Scan for the cell matching the given text and deliver its [X, Y] coordinate at center. 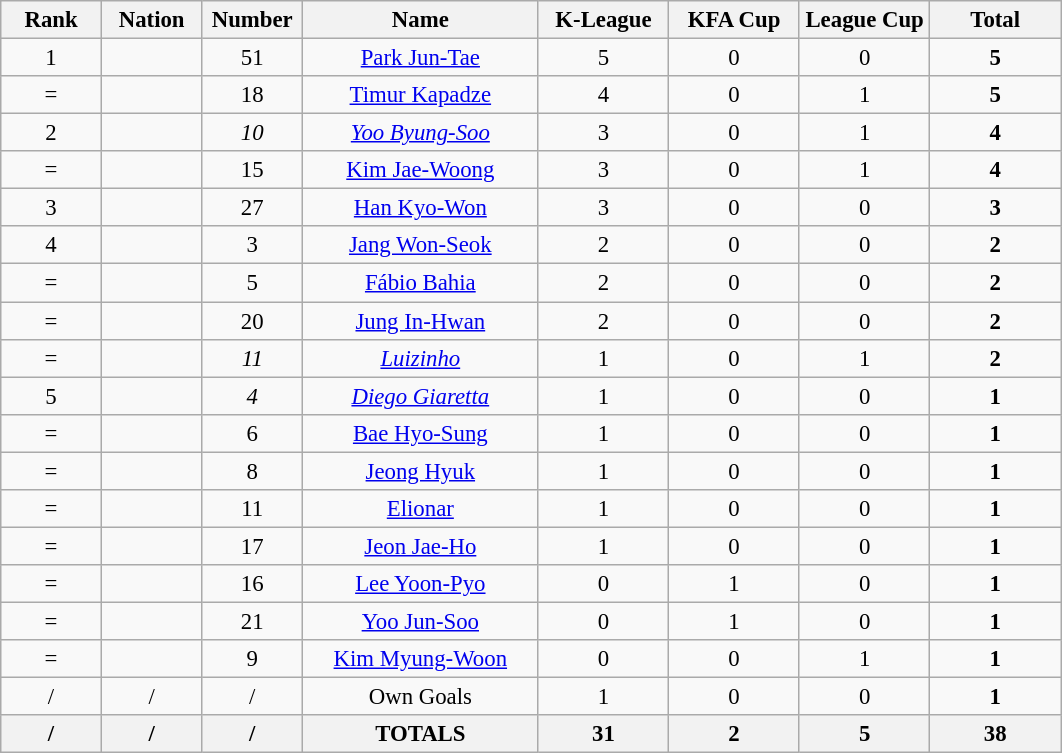
17 [252, 546]
38 [996, 734]
Timur Kapadze [421, 95]
15 [252, 170]
Diego Giaretta [421, 396]
Fábio Bahia [421, 283]
Park Jun-Tae [421, 58]
Han Kyo-Won [421, 208]
8 [252, 471]
Kim Myung-Woon [421, 659]
Bae Hyo-Sung [421, 433]
Nation [152, 20]
31 [604, 734]
Total [996, 20]
Yoo Jun-Soo [421, 621]
16 [252, 584]
10 [252, 133]
Number [252, 20]
Elionar [421, 509]
Own Goals [421, 697]
27 [252, 208]
Luizinho [421, 358]
Jeong Hyuk [421, 471]
6 [252, 433]
Jeon Jae-Ho [421, 546]
Lee Yoon-Pyo [421, 584]
Yoo Byung-Soo [421, 133]
KFA Cup [734, 20]
League Cup [864, 20]
Jung In-Hwan [421, 321]
K-League [604, 20]
Name [421, 20]
51 [252, 58]
Kim Jae-Woong [421, 170]
TOTALS [421, 734]
18 [252, 95]
21 [252, 621]
Jang Won-Seok [421, 245]
9 [252, 659]
Rank [52, 20]
20 [252, 321]
